Detect which cell encompasses the target text, then output its (X, Y) center coordinate. 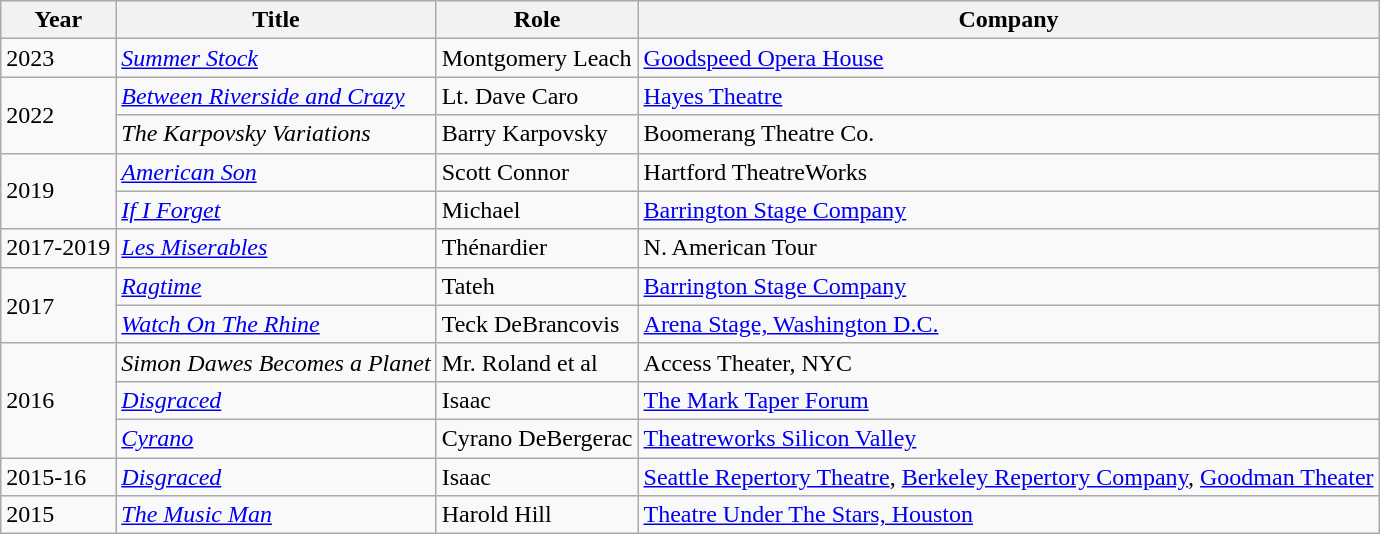
Ragtime (276, 286)
Theatreworks Silicon Valley (1008, 438)
2023 (58, 58)
2015-16 (58, 477)
Teck DeBrancovis (537, 324)
Harold Hill (537, 515)
2015 (58, 515)
2022 (58, 115)
Barry Karpovsky (537, 134)
Cyrano DeBergerac (537, 438)
Scott Connor (537, 172)
Boomerang Theatre Co. (1008, 134)
Hayes Theatre (1008, 96)
2017-2019 (58, 248)
Michael (537, 210)
Hartford TheatreWorks (1008, 172)
2017 (58, 305)
American Son (276, 172)
Watch On The Rhine (276, 324)
Montgomery Leach (537, 58)
Goodspeed Opera House (1008, 58)
If I Forget (276, 210)
Lt. Dave Caro (537, 96)
N. American Tour (1008, 248)
Tateh (537, 286)
2019 (58, 191)
Title (276, 20)
The Mark Taper Forum (1008, 400)
Mr. Roland et al (537, 362)
Cyrano (276, 438)
The Music Man (276, 515)
The Karpovsky Variations (276, 134)
Arena Stage, Washington D.C. (1008, 324)
Seattle Repertory Theatre, Berkeley Repertory Company, Goodman Theater (1008, 477)
Access Theater, NYC (1008, 362)
2016 (58, 400)
Les Miserables (276, 248)
Year (58, 20)
Role (537, 20)
Summer Stock (276, 58)
Thénardier (537, 248)
Company (1008, 20)
Simon Dawes Becomes a Planet (276, 362)
Between Riverside and Crazy (276, 96)
Theatre Under The Stars, Houston (1008, 515)
